Return (X, Y) of the center of cell containing provided text 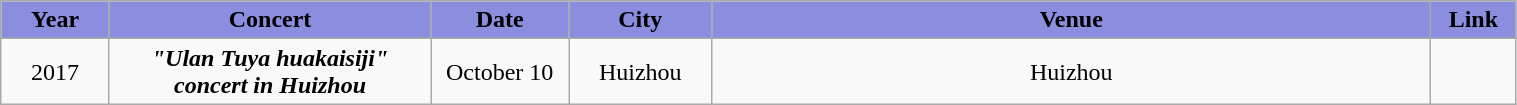
2017 (56, 72)
Link (1474, 20)
October 10 (500, 72)
Venue (1072, 20)
Year (56, 20)
"Ulan Tuya huakaisiji" concert in Huizhou (270, 72)
Concert (270, 20)
City (640, 20)
Date (500, 20)
